Identify which cell holds the provided text, then report its (x, y) central coordinate. 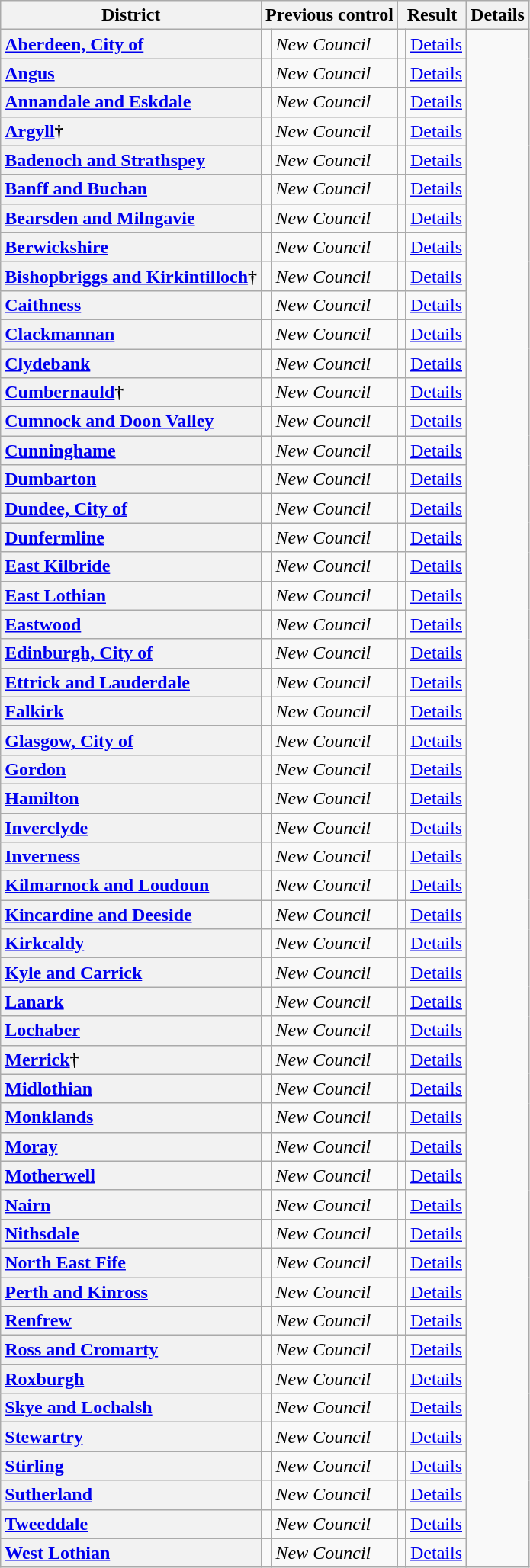
Gordon (131, 769)
Clydebank (131, 364)
Renfrew (131, 1321)
Lochaber (131, 1031)
Edinburgh, City of (131, 653)
Roxburgh (131, 1379)
Kirkcaldy (131, 944)
Falkirk (131, 711)
Bearsden and Milngavie (131, 218)
Perth and Kinross (131, 1292)
Kyle and Carrick (131, 973)
Berwickshire (131, 247)
Badenoch and Strathspey (131, 160)
Argyll† (131, 131)
Banff and Buchan (131, 189)
Dunfermline (131, 537)
Cunninghame (131, 451)
East Kilbride (131, 566)
Kilmarnock and Loudoun (131, 886)
Motherwell (131, 1175)
West Lothian (131, 1553)
Aberdeen, City of (131, 44)
North East Fife (131, 1262)
Bishopbriggs and Kirkintilloch† (131, 276)
Ettrick and Lauderdale (131, 682)
Hamilton (131, 798)
Tweeddale (131, 1524)
Dundee, City of (131, 508)
East Lothian (131, 595)
Result (432, 15)
Clackmannan (131, 334)
Previous control (329, 15)
Kincardine and Deeside (131, 915)
Stewartry (131, 1437)
Monklands (131, 1117)
Skye and Lochalsh (131, 1408)
Nairn (131, 1204)
Nithsdale (131, 1233)
Moray (131, 1146)
District (131, 15)
Inverclyde (131, 827)
Lanark (131, 1002)
Glasgow, City of (131, 740)
Merrick† (131, 1060)
Dumbarton (131, 479)
Midlothian (131, 1089)
Angus (131, 73)
Inverness (131, 857)
Sutherland (131, 1495)
Cumnock and Doon Valley (131, 422)
Ross and Cromarty (131, 1350)
Annandale and Eskdale (131, 102)
Eastwood (131, 624)
Stirling (131, 1466)
Cumbernauld† (131, 393)
Caithness (131, 305)
